Provide the [x, y] coordinate of the cell's center where the given text is located.  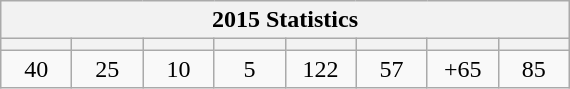
122 [320, 69]
+65 [462, 69]
25 [108, 69]
40 [36, 69]
5 [250, 69]
85 [534, 69]
57 [392, 69]
2015 Statistics [285, 20]
10 [178, 69]
